Provide the [x, y] coordinate of the cell's center where the given text is located.  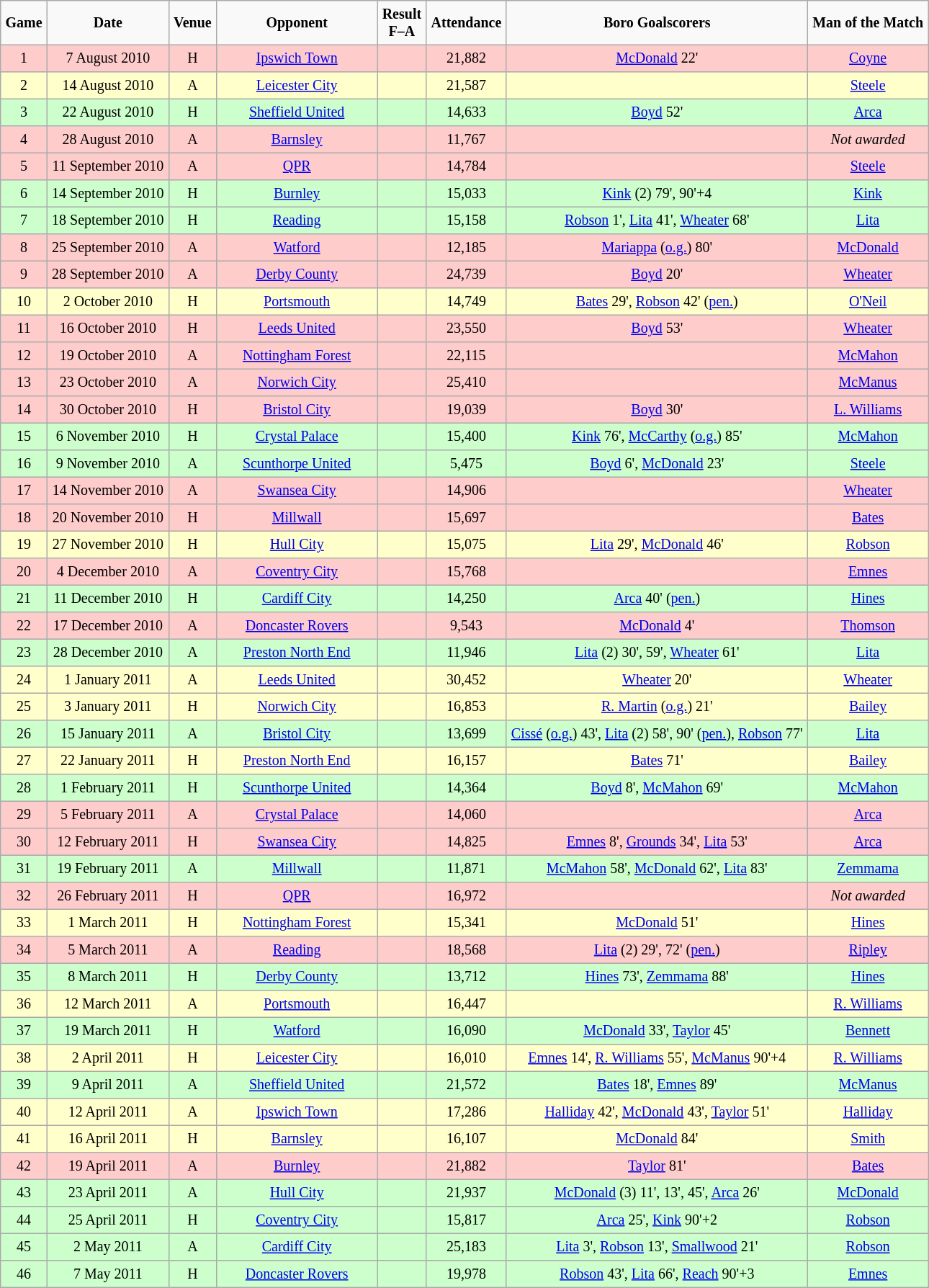
16,972 [467, 896]
18,568 [467, 950]
12 [24, 356]
4 December 2010 [108, 572]
3 January 2011 [108, 707]
19 February 2011 [108, 869]
16,853 [467, 707]
11 September 2010 [108, 166]
24,739 [467, 274]
Cissé (o.g.) 43', Lita (2) 58', 90' (pen.), Robson 77' [657, 734]
Lita (2) 30', 59', Wheater 61' [657, 653]
22 January 2011 [108, 761]
31 [24, 869]
26 [24, 734]
15,817 [467, 1220]
5,475 [467, 464]
25,183 [467, 1247]
15,697 [467, 518]
16 April 2011 [108, 1139]
22 [24, 626]
Arca 40' (pen.) [657, 599]
5 [24, 166]
Kink (2) 79', 90'+4 [657, 194]
Kink [867, 194]
Robson 1', Lita 41', Wheater 68' [657, 220]
27 November 2010 [108, 545]
Kink 76', McCarthy (o.g.) 85' [657, 437]
9 April 2011 [108, 1085]
McDonald 4' [657, 626]
28 December 2010 [108, 653]
5 February 2011 [108, 815]
11,871 [467, 869]
Thomson [867, 626]
30 October 2010 [108, 410]
23 April 2011 [108, 1193]
Bates 71' [657, 761]
7 [24, 220]
14,364 [467, 788]
16,090 [467, 1031]
21 [24, 599]
14 September 2010 [108, 194]
Bennett [867, 1031]
40 [24, 1112]
Boyd 52' [657, 112]
6 November 2010 [108, 437]
13 [24, 383]
14,825 [467, 842]
15,400 [467, 437]
17 [24, 491]
19,978 [467, 1274]
15,075 [467, 545]
Hines 73', Zemmama 88' [657, 977]
2 October 2010 [108, 302]
McDonald 33', Taylor 45' [657, 1031]
24 [24, 680]
L. Williams [867, 410]
Boyd 8', McMahon 69' [657, 788]
2 [24, 86]
19,039 [467, 410]
12 April 2011 [108, 1112]
8 March 2011 [108, 977]
Emnes 14', R. Williams 55', McManus 90'+4 [657, 1058]
Lita 3', Robson 13', Smallwood 21' [657, 1247]
Boyd 6', McDonald 23' [657, 464]
17,286 [467, 1112]
14 November 2010 [108, 491]
Man of the Match [867, 23]
Game [24, 23]
15,158 [467, 220]
12 March 2011 [108, 1004]
38 [24, 1058]
McDonald 22' [657, 58]
Taylor 81' [657, 1166]
15 [24, 437]
21,572 [467, 1085]
15 January 2011 [108, 734]
12,185 [467, 248]
Coyne [867, 58]
Bates 29', Robson 42' (pen.) [657, 302]
36 [24, 1004]
23 October 2010 [108, 383]
39 [24, 1085]
Boyd 30' [657, 410]
14,906 [467, 491]
Date [108, 23]
Opponent [297, 23]
16 October 2010 [108, 328]
1 January 2011 [108, 680]
Boyd 53' [657, 328]
28 September 2010 [108, 274]
16,447 [467, 1004]
15,033 [467, 194]
9,543 [467, 626]
Bates 18', Emnes 89' [657, 1085]
8 [24, 248]
11,767 [467, 140]
23,550 [467, 328]
9 November 2010 [108, 464]
1 [24, 58]
ResultF–A [402, 23]
McDonald (3) 11', 13', 45', Arca 26' [657, 1193]
13,712 [467, 977]
9 [24, 274]
22,115 [467, 356]
13,699 [467, 734]
15,341 [467, 923]
16,107 [467, 1139]
R. Martin (o.g.) 21' [657, 707]
21,937 [467, 1193]
12 February 2011 [108, 842]
18 September 2010 [108, 220]
15,768 [467, 572]
37 [24, 1031]
44 [24, 1220]
29 [24, 815]
11,946 [467, 653]
Boro Goalscorers [657, 23]
Lita 29', McDonald 46' [657, 545]
41 [24, 1139]
21,587 [467, 86]
McDonald 84' [657, 1139]
1 March 2011 [108, 923]
Venue [192, 23]
27 [24, 761]
16,010 [467, 1058]
7 May 2011 [108, 1274]
30 [24, 842]
4 [24, 140]
5 March 2011 [108, 950]
2 May 2011 [108, 1247]
Lita (2) 29', 72' (pen.) [657, 950]
28 [24, 788]
25 April 2011 [108, 1220]
14 [24, 410]
33 [24, 923]
Arca 25', Kink 90'+2 [657, 1220]
14,749 [467, 302]
Mariappa (o.g.) 80' [657, 248]
35 [24, 977]
McMahon 58', McDonald 62', Lita 83' [657, 869]
18 [24, 518]
14,633 [467, 112]
O'Neil [867, 302]
30,452 [467, 680]
19 October 2010 [108, 356]
19 March 2011 [108, 1031]
1 February 2011 [108, 788]
14,784 [467, 166]
45 [24, 1247]
16,157 [467, 761]
Zemmama [867, 869]
16 [24, 464]
Attendance [467, 23]
19 [24, 545]
6 [24, 194]
14 August 2010 [108, 86]
10 [24, 302]
42 [24, 1166]
19 April 2011 [108, 1166]
3 [24, 112]
46 [24, 1274]
25 [24, 707]
43 [24, 1193]
20 [24, 572]
Halliday 42', McDonald 43', Taylor 51' [657, 1112]
Halliday [867, 1112]
22 August 2010 [108, 112]
11 December 2010 [108, 599]
Robson 43', Lita 66', Reach 90'+3 [657, 1274]
7 August 2010 [108, 58]
25,410 [467, 383]
25 September 2010 [108, 248]
11 [24, 328]
34 [24, 950]
Smith [867, 1139]
14,250 [467, 599]
14,060 [467, 815]
23 [24, 653]
Boyd 20' [657, 274]
32 [24, 896]
2 April 2011 [108, 1058]
20 November 2010 [108, 518]
Emnes 8', Grounds 34', Lita 53' [657, 842]
McDonald 51' [657, 923]
Wheater 20' [657, 680]
Ripley [867, 950]
17 December 2010 [108, 626]
28 August 2010 [108, 140]
26 February 2011 [108, 896]
